Search for the cell housing the specified text and yield its (X, Y) center coordinate. 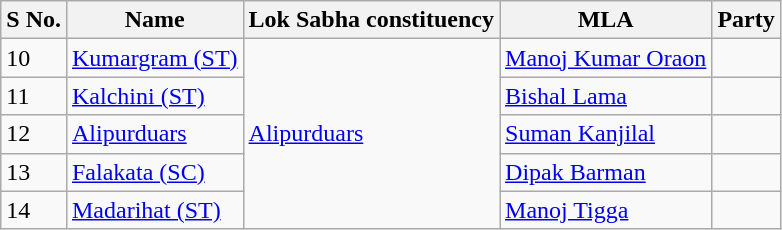
Manoj Kumar Oraon (606, 58)
S No. (34, 20)
Lok Sabha constituency (371, 20)
10 (34, 58)
Manoj Tigga (606, 210)
Falakata (SC) (154, 172)
Kumargram (ST) (154, 58)
Bishal Lama (606, 96)
MLA (606, 20)
Dipak Barman (606, 172)
Party (746, 20)
Suman Kanjilal (606, 134)
14 (34, 210)
Kalchini (ST) (154, 96)
13 (34, 172)
11 (34, 96)
12 (34, 134)
Name (154, 20)
Madarihat (ST) (154, 210)
